Find where the given text appears and provide that cell's center as [x, y] coordinate. 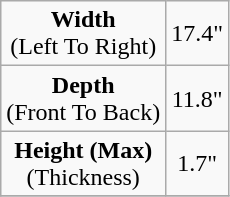
Height (Max)(Thickness) [84, 164]
11.8" [198, 98]
1.7" [198, 164]
17.4" [198, 34]
Depth(Front To Back) [84, 98]
Width(Left To Right) [84, 34]
